Extract the (x, y) coordinate from the center of the cell holding the provided text.  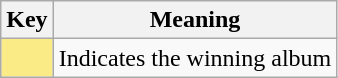
Meaning (195, 20)
Key (27, 20)
Indicates the winning album (195, 58)
